Provide the (x, y) coordinate of the cell's center where the given text is located.  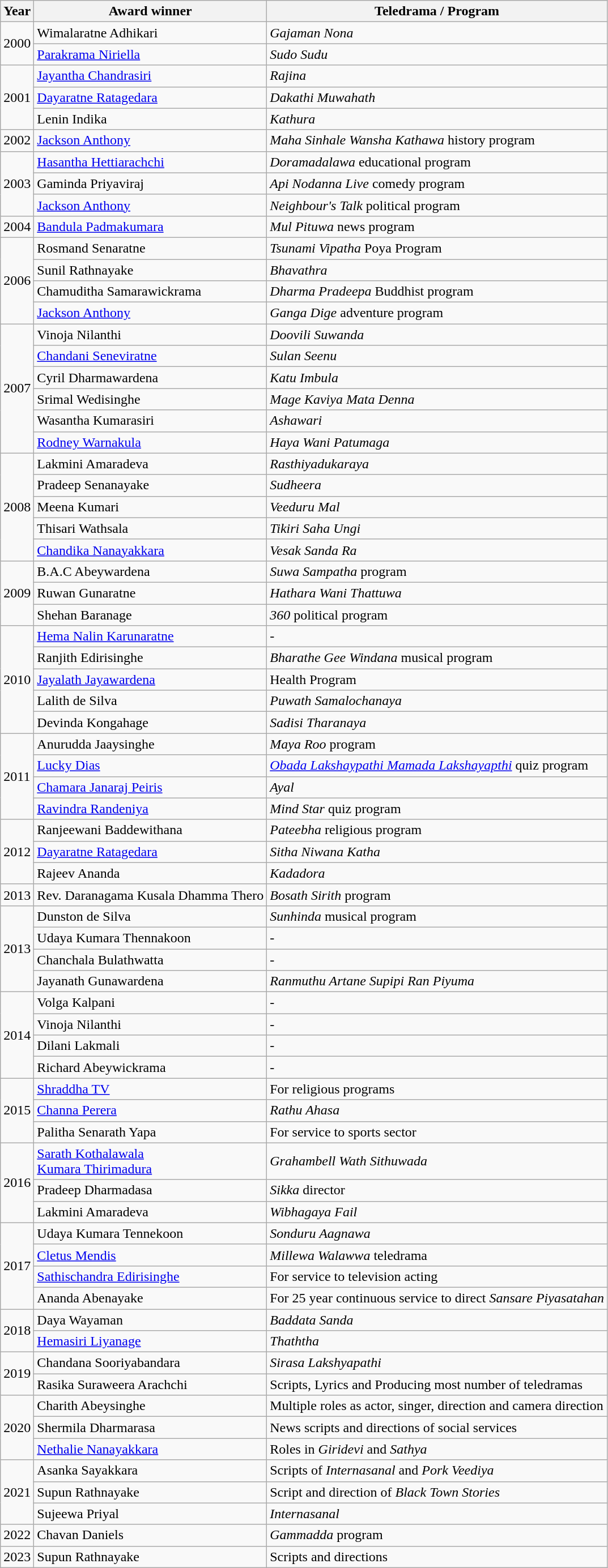
2021 (17, 1492)
Daya Wayaman (151, 1320)
Suwa Sampatha program (437, 571)
Award winner (151, 11)
2012 (17, 852)
For 25 year continuous service to direct Sansare Piyasatahan (437, 1298)
2016 (17, 1182)
Anurudda Jaaysinghe (151, 744)
Gaminda Priyaviraj (151, 183)
Millewa Walawwa teledrama (437, 1255)
Vesak Sanda Ra (437, 550)
Dunston de Silva (151, 916)
2007 (17, 388)
Gammadda program (437, 1535)
Chanchala Bulathwatta (151, 960)
Rasthiyadukaraya (437, 464)
Scripts, Lyrics and Producing most number of teledramas (437, 1385)
2018 (17, 1331)
Chandani Seneviratne (151, 356)
Hathara Wani Thattuwa (437, 593)
Script and direction of Black Town Stories (437, 1492)
2006 (17, 280)
Chamara Janaraj Peiris (151, 787)
Year (17, 11)
Rasika Suraweera Arachchi (151, 1385)
Rathu Ahasa (437, 1110)
Ayal (437, 787)
Ranjeewani Baddewithana (151, 830)
For service to sports sector (437, 1132)
Chavan Daniels (151, 1535)
Dharma Pradeepa Buddhist program (437, 292)
Ravindra Randeniya (151, 809)
Haya Wani Patumaga (437, 442)
Cletus Mendis (151, 1255)
Cyril Dharmawardena (151, 378)
Bharathe Gee Windana musical program (437, 658)
Sarath Kothalawala Kumara Thirimadura (151, 1161)
Hemasiri Liyanage (151, 1341)
360 political program (437, 614)
Doovili Suwanda (437, 335)
Sonduru Aagnawa (437, 1233)
Hema Nalin Karunaratne (151, 636)
Neighbour's Talk political program (437, 205)
Mage Kaviya Mata Denna (437, 399)
Bhavathra (437, 270)
2003 (17, 183)
Ruwan Gunaratne (151, 593)
2020 (17, 1428)
Mind Star quiz program (437, 809)
Wibhagaya Fail (437, 1212)
Scripts and directions (437, 1557)
Teledrama / Program (437, 11)
2022 (17, 1535)
Kathura (437, 119)
Shraddha TV (151, 1089)
Roles in Giridevi and Sathya (437, 1449)
Baddata Sanda (437, 1320)
Gajaman Nona (437, 33)
Rajina (437, 76)
Jayanath Gunawardena (151, 981)
Rev. Daranagama Kusala Dhamma Thero (151, 895)
2015 (17, 1110)
2008 (17, 507)
Rodney Warnakula (151, 442)
Thisari Wathsala (151, 528)
Lalith de Silva (151, 701)
Lucky Dias (151, 766)
Sirasa Lakshyapathi (437, 1363)
Jayalath Jayawardena (151, 680)
Ganga Dige adventure program (437, 313)
Sunil Rathnayake (151, 270)
Shermila Dharmarasa (151, 1428)
Health Program (437, 680)
Nethalie Nanayakkara (151, 1449)
Bandula Padmakumara (151, 227)
Obada Lakshaypathi Mamada Lakshayapthi quiz program (437, 766)
Ranjith Edirisinghe (151, 658)
Wasantha Kumarasiri (151, 421)
2019 (17, 1374)
Api Nodanna Live comedy program (437, 183)
Pateebha religious program (437, 830)
2001 (17, 97)
Ashawari (437, 421)
Volga Kalpani (151, 1003)
Puwath Samalochanaya (437, 701)
News scripts and directions of social services (437, 1428)
B.A.C Abeywardena (151, 571)
2023 (17, 1557)
Sathischandra Edirisinghe (151, 1276)
Mul Pituwa news program (437, 227)
Palitha Senarath Yapa (151, 1132)
Wimalaratne Adhikari (151, 33)
2002 (17, 140)
Katu Imbula (437, 378)
Shehan Baranage (151, 614)
Ananda Abenayake (151, 1298)
Kadadora (437, 873)
Pradeep Dharmadasa (151, 1190)
Sitha Niwana Katha (437, 852)
Sudheera (437, 485)
Tsunami Vipatha Poya Program (437, 248)
Chamuditha Samarawickrama (151, 292)
Chandika Nanayakkara (151, 550)
Internasanal (437, 1514)
Doramadalawa educational program (437, 162)
Pradeep Senanayake (151, 485)
Grahambell Wath Sithuwada (437, 1161)
2009 (17, 593)
Scripts of Internasanal and Pork Veediya (437, 1471)
2011 (17, 776)
Sudo Sudu (437, 54)
For religious programs (437, 1089)
Udaya Kumara Tennekoon (151, 1233)
Rosmand Senaratne (151, 248)
Charith Abeysinghe (151, 1406)
Richard Abeywickrama (151, 1067)
2010 (17, 680)
2014 (17, 1035)
Jayantha Chandrasiri (151, 76)
Dakathi Muwahath (437, 97)
Chandana Sooriyabandara (151, 1363)
Sunhinda musical program (437, 916)
Ranmuthu Artane Supipi Ran Piyuma (437, 981)
Channa Perera (151, 1110)
Srimal Wedisinghe (151, 399)
Devinda Kongahage (151, 723)
Hasantha Hettiarachchi (151, 162)
Dilani Lakmali (151, 1046)
Thaththa (437, 1341)
Maha Sinhale Wansha Kathawa history program (437, 140)
Sulan Seenu (437, 356)
2017 (17, 1266)
Sujeewa Priyal (151, 1514)
Veeduru Mal (437, 507)
2004 (17, 227)
Tikiri Saha Ungi (437, 528)
Bosath Sirith program (437, 895)
Parakrama Niriella (151, 54)
Sadisi Tharanaya (437, 723)
Udaya Kumara Thennakoon (151, 938)
Multiple roles as actor, singer, direction and camera direction (437, 1406)
Meena Kumari (151, 507)
Rajeev Ananda (151, 873)
2000 (17, 44)
Lenin Indika (151, 119)
Sikka director (437, 1190)
Maya Roo program (437, 744)
Asanka Sayakkara (151, 1471)
For service to television acting (437, 1276)
